Capture the cell that displays the provided text and extract its [X, Y] central coordinate. 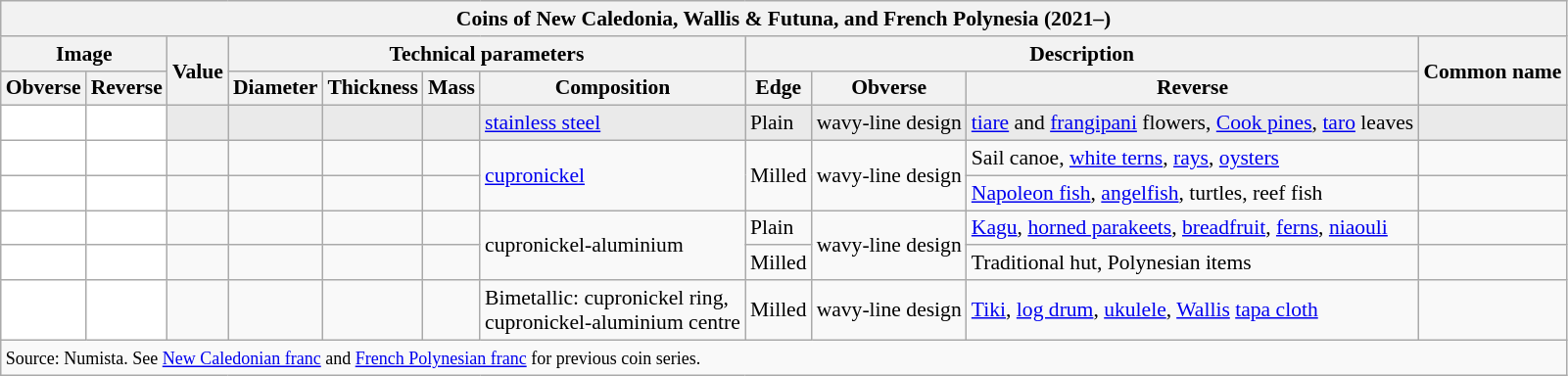
Sail canoe, white terns, rays, oysters [1193, 159]
Technical parameters [487, 54]
Traditional hut, Polynesian items [1193, 263]
Common name [1493, 70]
cupronickel [613, 176]
Source: Numista. See New Caledonian franc and French Polynesian franc for previous coin series. [784, 357]
Description [1081, 54]
Diameter [275, 88]
Coins of New Caledonia, Wallis & Futuna, and French Polynesia (2021–) [784, 19]
Bimetallic: cupronickel ring,cupronickel-aluminium centre [613, 309]
Tiki, log drum, ukulele, Wallis tapa cloth [1193, 309]
Mass [451, 88]
Napoleon fish, angelfish, turtles, reef fish [1193, 193]
Composition [613, 88]
tiare and frangipani flowers, Cook pines, taro leaves [1193, 123]
stainless steel [613, 123]
Value [198, 70]
Thickness [372, 88]
Edge [779, 88]
cupronickel-aluminium [613, 245]
Image [84, 54]
Kagu, horned parakeets, breadfruit, ferns, niaouli [1193, 228]
